Locate the cell with the specified text and output its [X, Y] center coordinate. 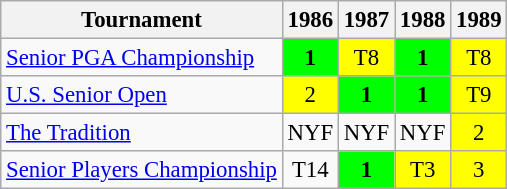
The Tradition [142, 133]
1988 [423, 20]
U.S. Senior Open [142, 95]
Senior PGA Championship [142, 58]
Senior Players Championship [142, 170]
1986 [310, 20]
1987 [366, 20]
T3 [423, 170]
1989 [479, 20]
T9 [479, 95]
3 [479, 170]
T14 [310, 170]
Tournament [142, 20]
